Output the [X, Y] coordinate of the center of the cell containing the given text.  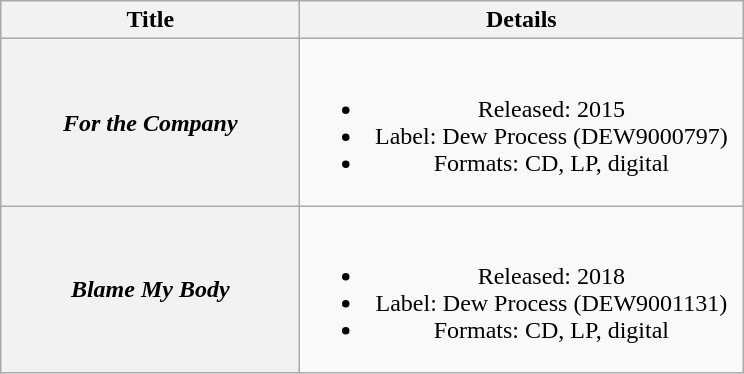
Released: 2015Label: Dew Process (DEW9000797)Formats: CD, LP, digital [522, 122]
For the Company [150, 122]
Blame My Body [150, 290]
Released: 2018Label: Dew Process (DEW9001131)Formats: CD, LP, digital [522, 290]
Title [150, 20]
Details [522, 20]
